Scan for the cell matching the given text and deliver its [x, y] coordinate at center. 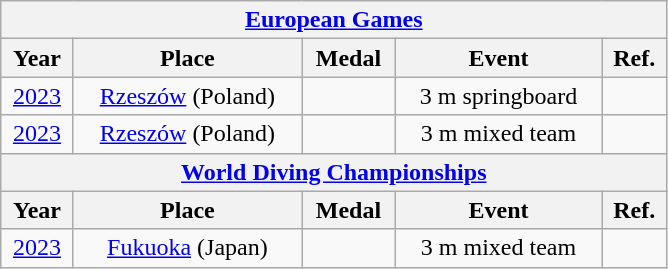
European Games [334, 20]
World Diving Championships [334, 172]
3 m springboard [498, 96]
Fukuoka (Japan) [187, 248]
